From the cell containing the given text, extract its center point as [x, y] coordinate. 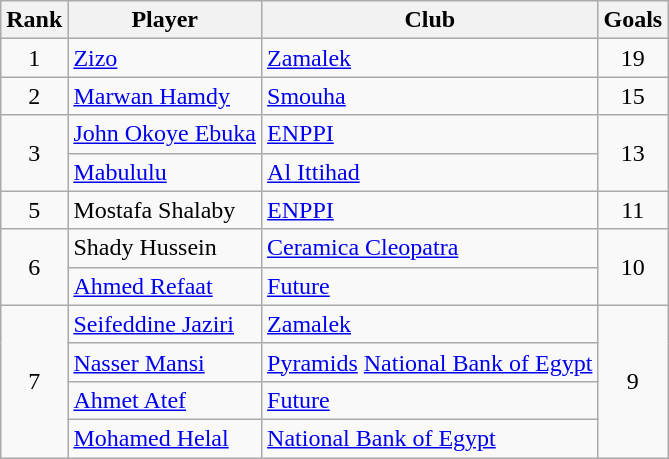
Marwan Hamdy [165, 96]
Ahmet Atef [165, 400]
13 [633, 153]
Al Ittihad [430, 172]
John Okoye Ebuka [165, 134]
Club [430, 20]
19 [633, 58]
Goals [633, 20]
Ahmed Refaat [165, 286]
3 [34, 153]
Ceramica Cleopatra [430, 248]
Seifeddine Jaziri [165, 324]
Nasser Mansi [165, 362]
15 [633, 96]
9 [633, 381]
2 [34, 96]
National Bank of Egypt [430, 438]
Mohamed Helal [165, 438]
Smouha [430, 96]
Pyramids National Bank of Egypt [430, 362]
Rank [34, 20]
Mabululu [165, 172]
Zizo [165, 58]
Shady Hussein [165, 248]
6 [34, 267]
1 [34, 58]
Mostafa Shalaby [165, 210]
11 [633, 210]
5 [34, 210]
7 [34, 381]
10 [633, 267]
Player [165, 20]
